Identify which cell holds the provided text, then report its [X, Y] central coordinate. 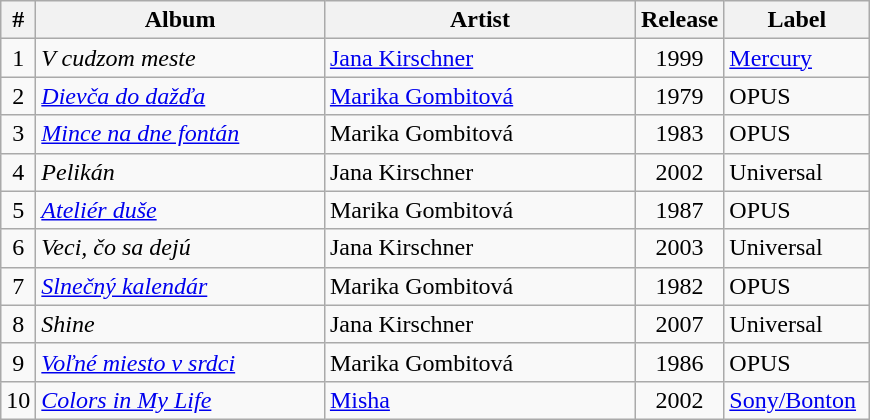
Dievča do dažďa [180, 96]
1983 [679, 134]
3 [18, 134]
Release [679, 20]
# [18, 20]
1979 [679, 96]
10 [18, 400]
1 [18, 58]
7 [18, 286]
1986 [679, 362]
Album [180, 20]
Pelikán [180, 172]
1987 [679, 210]
1982 [679, 286]
Misha [480, 400]
Label [797, 20]
2 [18, 96]
Mince na dne fontán [180, 134]
1999 [679, 58]
Slnečný kalendár [180, 286]
5 [18, 210]
4 [18, 172]
Artist [480, 20]
Shine [180, 324]
9 [18, 362]
Voľné miesto v srdci [180, 362]
2003 [679, 248]
Ateliér duše [180, 210]
V cudzom meste [180, 58]
8 [18, 324]
Sony/Bonton [797, 400]
Colors in My Life [180, 400]
2007 [679, 324]
Mercury [797, 58]
6 [18, 248]
Veci, čo sa dejú [180, 248]
